Detect which cell encompasses the target text, then output its (X, Y) center coordinate. 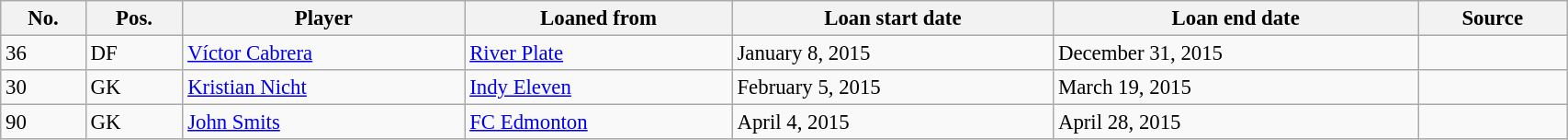
Víctor Cabrera (323, 53)
Kristian Nicht (323, 87)
DF (134, 53)
February 5, 2015 (893, 87)
30 (43, 87)
January 8, 2015 (893, 53)
Pos. (134, 18)
Player (323, 18)
John Smits (323, 122)
River Plate (599, 53)
Source (1493, 18)
Loaned from (599, 18)
Loan start date (893, 18)
No. (43, 18)
Indy Eleven (599, 87)
April 28, 2015 (1236, 122)
Loan end date (1236, 18)
36 (43, 53)
90 (43, 122)
December 31, 2015 (1236, 53)
FC Edmonton (599, 122)
March 19, 2015 (1236, 87)
April 4, 2015 (893, 122)
